Provide the (x, y) coordinate of the cell's center where the given text is located.  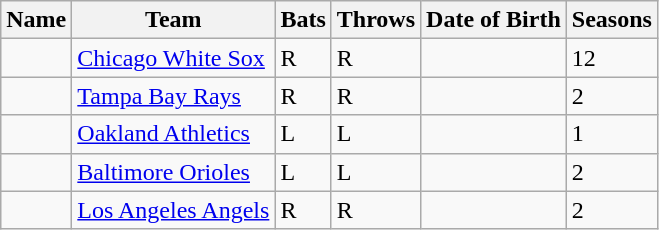
1 (612, 134)
Tampa Bay Rays (174, 96)
Team (174, 20)
Bats (303, 20)
Baltimore Orioles (174, 172)
Seasons (612, 20)
Throws (376, 20)
12 (612, 58)
Chicago White Sox (174, 58)
Oakland Athletics (174, 134)
Date of Birth (494, 20)
Name (36, 20)
Los Angeles Angels (174, 210)
